Find where the given text appears and provide that cell's center as [x, y] coordinate. 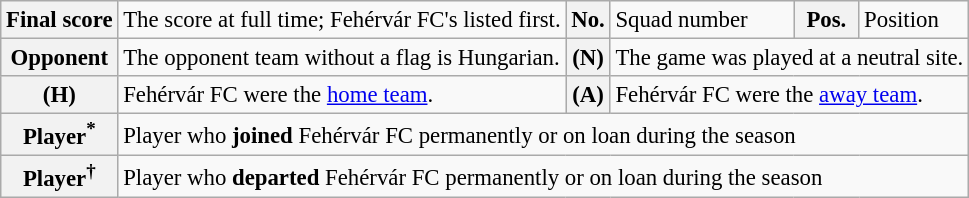
The game was played at a neutral site. [789, 58]
(H) [60, 95]
Position [914, 20]
Player† [60, 177]
Player who joined Fehérvár FC permanently or on loan during the season [544, 135]
Pos. [826, 20]
Fehérvár FC were the away team. [789, 95]
The opponent team without a flag is Hungarian. [342, 58]
No. [588, 20]
Squad number [702, 20]
(N) [588, 58]
Player who departed Fehérvár FC permanently or on loan during the season [544, 177]
Opponent [60, 58]
Final score [60, 20]
Fehérvár FC were the home team. [342, 95]
The score at full time; Fehérvár FC's listed first. [342, 20]
(A) [588, 95]
Player* [60, 135]
